Find where the given text appears and provide that cell's center as [x, y] coordinate. 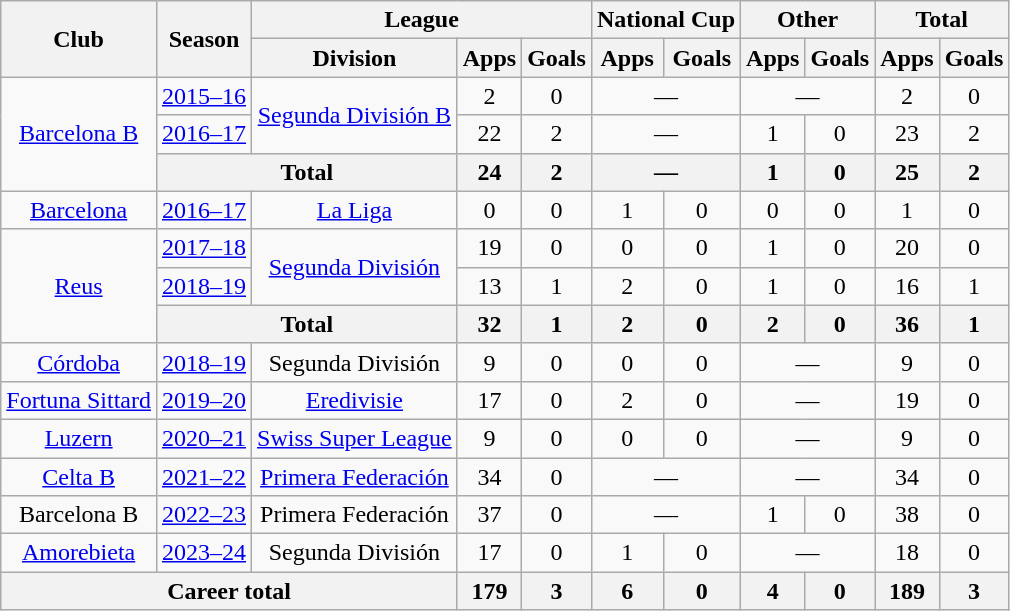
Swiss Super League [355, 438]
4 [773, 591]
Club [79, 39]
Córdoba [79, 362]
National Cup [666, 20]
Amorebieta [79, 553]
2019–20 [204, 400]
Celta B [79, 477]
Barcelona [79, 210]
6 [627, 591]
16 [907, 286]
23 [907, 134]
2017–18 [204, 248]
2020–21 [204, 438]
League [422, 20]
2022–23 [204, 515]
2015–16 [204, 96]
Division [355, 58]
Other [808, 20]
36 [907, 324]
38 [907, 515]
Reus [79, 286]
Career total [229, 591]
25 [907, 172]
22 [489, 134]
2023–24 [204, 553]
179 [489, 591]
Segunda División B [355, 115]
2021–22 [204, 477]
Season [204, 39]
La Liga [355, 210]
13 [489, 286]
Fortuna Sittard [79, 400]
37 [489, 515]
Eredivisie [355, 400]
20 [907, 248]
18 [907, 553]
24 [489, 172]
Luzern [79, 438]
189 [907, 591]
32 [489, 324]
